Provide the (X, Y) coordinate of the cell's center where the given text is located.  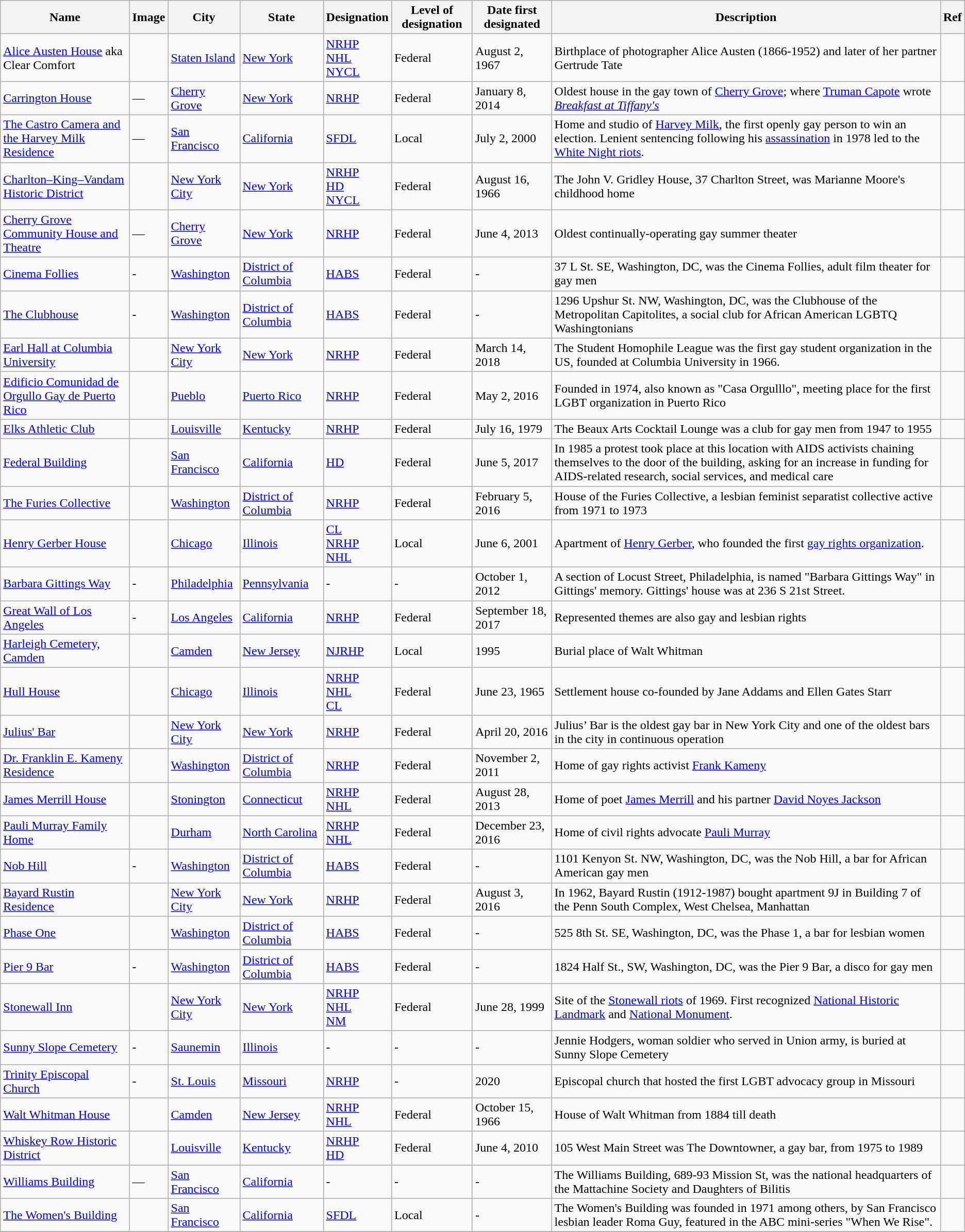
Level of designation (432, 18)
Connecticut (281, 799)
April 20, 2016 (512, 732)
Barbara Gittings Way (65, 584)
NJRHP (357, 651)
Designation (357, 18)
Staten Island (204, 58)
Ref (953, 18)
Pauli Murray Family Home (65, 833)
Elks Athletic Club (65, 429)
Apartment of Henry Gerber, who founded the first gay rights organization. (746, 544)
The Student Homophile League was the first gay student organization in the US, founded at Columbia University in 1966. (746, 355)
Home of civil rights advocate Pauli Murray (746, 833)
Pueblo (204, 395)
1824 Half St., SW, Washington, DC, was the Pier 9 Bar, a disco for gay men (746, 967)
1101 Kenyon St. NW, Washington, DC, was the Nob Hill, a bar for African American gay men (746, 866)
A section of Locust Street, Philadelphia, is named "Barbara Gittings Way" in Gittings' memory. Gittings' house was at 236 S 21st Street. (746, 584)
The Williams Building, 689-93 Mission St, was the national headquarters of the Mattachine Society and Daughters of Bilitis (746, 1182)
The Furies Collective (65, 503)
June 6, 2001 (512, 544)
Stonewall Inn (65, 1007)
Puerto Rico (281, 395)
The Women's Building was founded in 1971 among others, by San Francisco lesbian leader Roma Guy, featured in the ABC mini-series "When We Rise". (746, 1215)
Walt Whitman House (65, 1115)
July 16, 1979 (512, 429)
City (204, 18)
Stonington (204, 799)
Cherry Grove Community House and Theatre (65, 233)
Los Angeles (204, 617)
Whiskey Row Historic District (65, 1148)
August 16, 1966 (512, 186)
Represented themes are also gay and lesbian rights (746, 617)
Settlement house co-founded by Jane Addams and Ellen Gates Starr (746, 691)
July 2, 2000 (512, 139)
2020 (512, 1081)
1296 Upshur St. NW, Washington, DC, was the Clubhouse of the Metropolitan Capitolites, a social club for African American LGBTQ Washingtonians (746, 314)
Saunemin (204, 1047)
Sunny Slope Cemetery (65, 1047)
NRHPHDNYCL (357, 186)
Home of poet James Merrill and his partner David Noyes Jackson (746, 799)
June 4, 2010 (512, 1148)
Pennsylvania (281, 584)
Henry Gerber House (65, 544)
August 2, 1967 (512, 58)
Date first designated (512, 18)
Image (148, 18)
November 2, 2011 (512, 766)
Great Wall of Los Angeles (65, 617)
525 8th St. SE, Washington, DC, was the Phase 1, a bar for lesbian women (746, 933)
Burial place of Walt Whitman (746, 651)
Harleigh Cemetery, Camden (65, 651)
Missouri (281, 1081)
Birthplace of photographer Alice Austen (1866-1952) and later of her partner Gertrude Tate (746, 58)
Name (65, 18)
Oldest house in the gay town of Cherry Grove; where Truman Capote wrote Breakfast at Tiffany's (746, 98)
October 1, 2012 (512, 584)
Pier 9 Bar (65, 967)
June 28, 1999 (512, 1007)
Federal Building (65, 462)
Julius’ Bar is the oldest gay bar in New York City and one of the oldest bars in the city in continuous operation (746, 732)
October 15, 1966 (512, 1115)
State (281, 18)
Phase One (65, 933)
North Carolina (281, 833)
June 23, 1965 (512, 691)
September 18, 2017 (512, 617)
May 2, 2016 (512, 395)
The Women's Building (65, 1215)
Jennie Hodgers, woman soldier who served in Union army, is buried at Sunny Slope Cemetery (746, 1047)
Carrington House (65, 98)
The John V. Gridley House, 37 Charlton Street, was Marianne Moore's childhood home (746, 186)
Oldest continually-operating gay summer theater (746, 233)
CLNRHPNHL (357, 544)
January 8, 2014 (512, 98)
June 4, 2013 (512, 233)
Hull House (65, 691)
James Merrill House (65, 799)
August 28, 2013 (512, 799)
Earl Hall at Columbia University (65, 355)
Bayard Rustin Residence (65, 900)
Home of gay rights activist Frank Kameny (746, 766)
Durham (204, 833)
The Clubhouse (65, 314)
The Castro Camera and the Harvey Milk Residence (65, 139)
37 L St. SE, Washington, DC, was the Cinema Follies, adult film theater for gay men (746, 274)
NRHPNHLNM (357, 1007)
NRHPHD (357, 1148)
NRHPNHLCL (357, 691)
Edificio Comunidad de Orgullo Gay de Puerto Rico (65, 395)
Episcopal church that hosted the first LGBT advocacy group in Missouri (746, 1081)
Williams Building (65, 1182)
December 23, 2016 (512, 833)
Site of the Stonewall riots of 1969. First recognized National Historic Landmark and National Monument. (746, 1007)
February 5, 2016 (512, 503)
June 5, 2017 (512, 462)
Charlton–King–Vandam Historic District (65, 186)
St. Louis (204, 1081)
August 3, 2016 (512, 900)
1995 (512, 651)
Dr. Franklin E. Kameny Residence (65, 766)
Julius' Bar (65, 732)
Founded in 1974, also known as "Casa Orgulllo", meeting place for the first LGBT organization in Puerto Rico (746, 395)
Alice Austen House aka Clear Comfort (65, 58)
House of the Furies Collective, a lesbian feminist separatist collective active from 1971 to 1973 (746, 503)
In 1962, Bayard Rustin (1912-1987) bought apartment 9J in Building 7 of the Penn South Complex, West Chelsea, Manhattan (746, 900)
House of Walt Whitman from 1884 till death (746, 1115)
Description (746, 18)
NRHPNHLNYCL (357, 58)
Cinema Follies (65, 274)
HD (357, 462)
Trinity Episcopal Church (65, 1081)
Nob Hill (65, 866)
Philadelphia (204, 584)
105 West Main Street was The Downtowner, a gay bar, from 1975 to 1989 (746, 1148)
March 14, 2018 (512, 355)
The Beaux Arts Cocktail Lounge was a club for gay men from 1947 to 1955 (746, 429)
